Provide the (X, Y) coordinate of the cell's center where the given text is located.  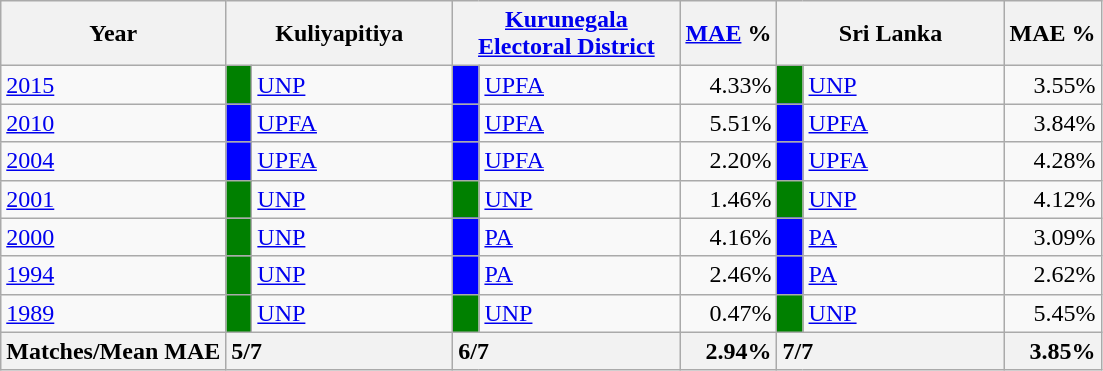
2001 (114, 199)
Matches/Mean MAE (114, 351)
4.16% (728, 237)
2.20% (728, 161)
2.46% (728, 275)
3.09% (1052, 237)
Kuliyapitiya (340, 34)
2.94% (728, 351)
6/7 (566, 351)
Kurunegala Electoral District (566, 34)
4.12% (1052, 199)
2015 (114, 85)
1994 (114, 275)
2000 (114, 237)
2.62% (1052, 275)
Year (114, 34)
1989 (114, 313)
3.55% (1052, 85)
3.85% (1052, 351)
4.28% (1052, 161)
5.45% (1052, 313)
4.33% (728, 85)
2010 (114, 123)
1.46% (728, 199)
3.84% (1052, 123)
7/7 (890, 351)
Sri Lanka (890, 34)
2004 (114, 161)
5.51% (728, 123)
0.47% (728, 313)
5/7 (340, 351)
